From the cell containing the given text, extract its center point as [x, y] coordinate. 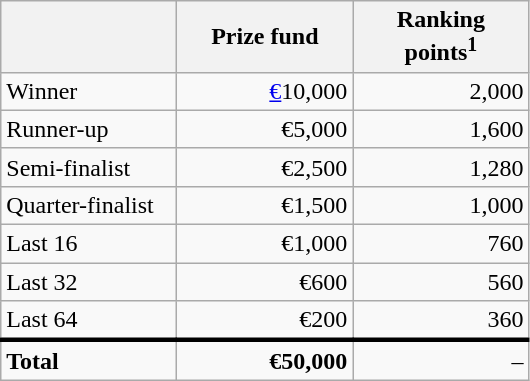
1,000 [441, 205]
1,280 [441, 167]
760 [441, 244]
Last 32 [89, 282]
Last 16 [89, 244]
– [441, 360]
€5,000 [265, 129]
€200 [265, 321]
Prize fund [265, 37]
Ranking points1 [441, 37]
Winner [89, 91]
€600 [265, 282]
Runner-up [89, 129]
€2,500 [265, 167]
€50,000 [265, 360]
€10,000 [265, 91]
€1,500 [265, 205]
Semi-finalist [89, 167]
€1,000 [265, 244]
560 [441, 282]
360 [441, 321]
Last 64 [89, 321]
2,000 [441, 91]
1,600 [441, 129]
Quarter-finalist [89, 205]
Total [89, 360]
